Detect which cell encompasses the target text, then output its [X, Y] center coordinate. 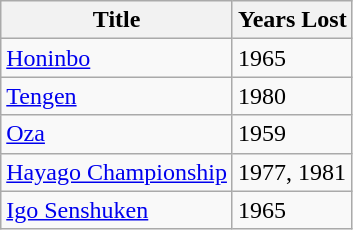
1980 [292, 96]
Oza [117, 134]
Igo Senshuken [117, 210]
1977, 1981 [292, 172]
Years Lost [292, 20]
Honinbo [117, 58]
1959 [292, 134]
Hayago Championship [117, 172]
Tengen [117, 96]
Title [117, 20]
